Provide the (x, y) coordinate of the cell's center where the given text is located.  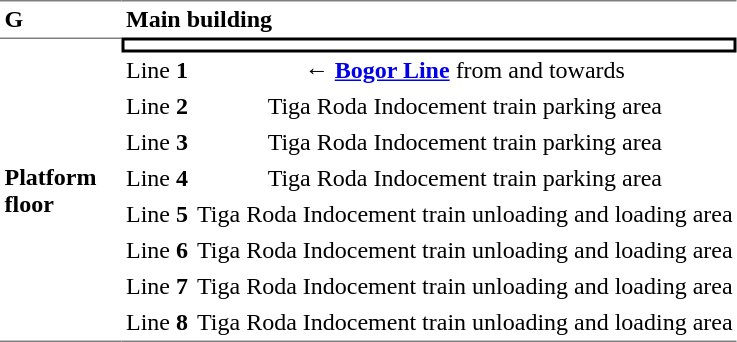
Line 4 (158, 178)
Line 7 (158, 286)
Line 8 (158, 323)
Line 2 (158, 106)
Line 1 (158, 70)
Line 6 (158, 250)
← Bogor Line from and towards (464, 70)
Line 5 (158, 214)
Platform floor (61, 190)
Line 3 (158, 142)
G (61, 19)
